From the cell containing the given text, extract its center point as [X, Y] coordinate. 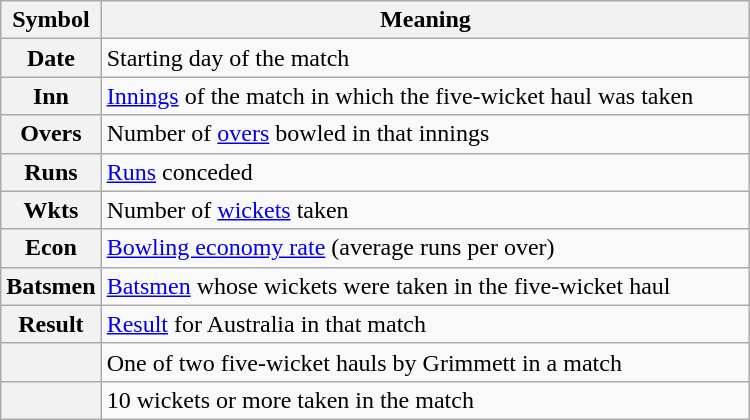
Wkts [51, 210]
Bowling economy rate (average runs per over) [426, 248]
Econ [51, 248]
Runs [51, 172]
Symbol [51, 20]
Runs conceded [426, 172]
Starting day of the match [426, 58]
Batsmen whose wickets were taken in the five-wicket haul [426, 286]
Batsmen [51, 286]
Result for Australia in that match [426, 324]
Overs [51, 134]
Number of overs bowled in that innings [426, 134]
Meaning [426, 20]
Innings of the match in which the five-wicket haul was taken [426, 96]
Number of wickets taken [426, 210]
One of two five-wicket hauls by Grimmett in a match [426, 362]
10 wickets or more taken in the match [426, 400]
Date [51, 58]
Result [51, 324]
Inn [51, 96]
